Output the (x, y) coordinate of the center of the cell containing the given text.  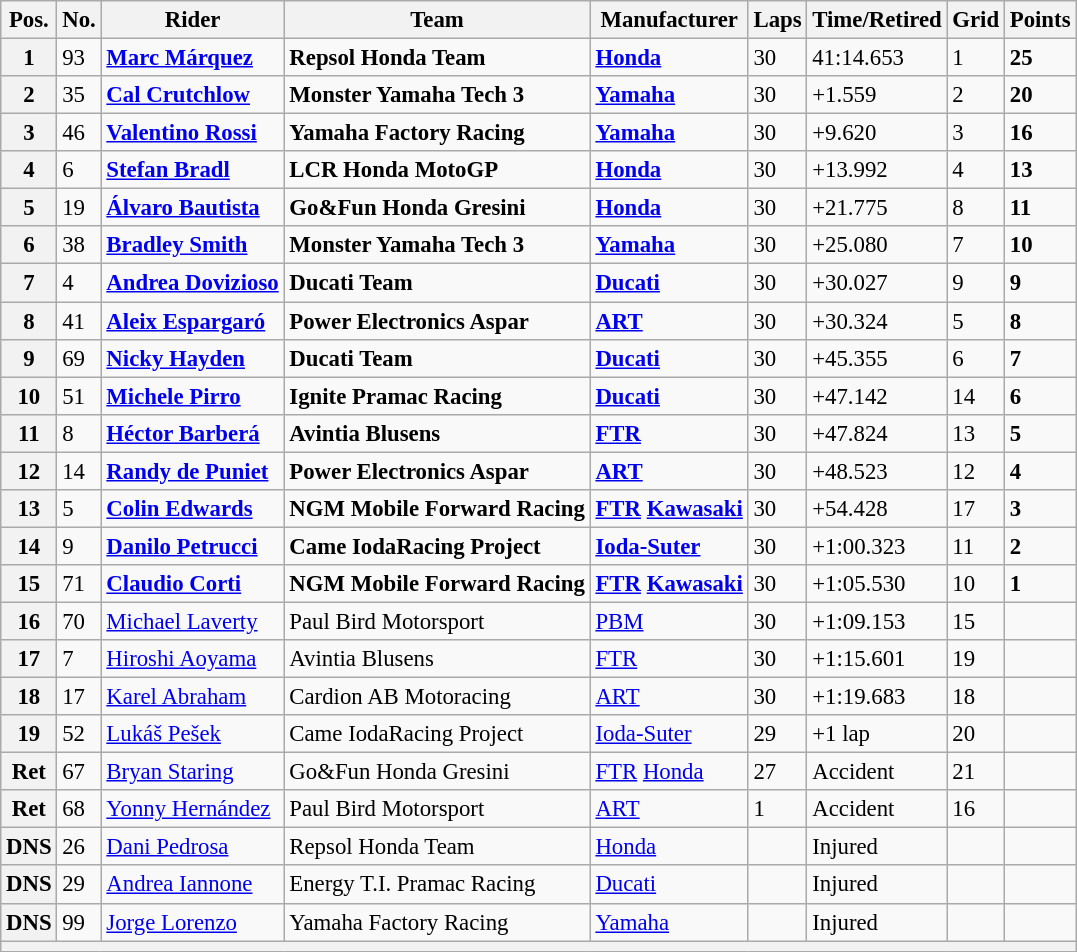
Nicky Hayden (192, 358)
Rider (192, 20)
Andrea Dovizioso (192, 283)
Laps (778, 20)
Álvaro Bautista (192, 208)
51 (79, 396)
21 (976, 772)
Michael Laverty (192, 621)
Time/Retired (877, 20)
Ignite Pramac Racing (437, 396)
No. (79, 20)
+1.559 (877, 95)
Héctor Barberá (192, 433)
41 (79, 321)
+1:19.683 (877, 697)
LCR Honda MotoGP (437, 170)
70 (79, 621)
+30.027 (877, 283)
Valentino Rossi (192, 133)
69 (79, 358)
+47.824 (877, 433)
+54.428 (877, 509)
+1 lap (877, 734)
Jorge Lorenzo (192, 922)
25 (1040, 58)
67 (79, 772)
Karel Abraham (192, 697)
35 (79, 95)
Bryan Staring (192, 772)
Cardion AB Motoracing (437, 697)
99 (79, 922)
PBM (669, 621)
68 (79, 809)
Stefan Bradl (192, 170)
Team (437, 20)
Points (1040, 20)
+25.080 (877, 245)
46 (79, 133)
Colin Edwards (192, 509)
+1:09.153 (877, 621)
+1:05.530 (877, 584)
Michele Pirro (192, 396)
Bradley Smith (192, 245)
38 (79, 245)
Manufacturer (669, 20)
Cal Crutchlow (192, 95)
+13.992 (877, 170)
71 (79, 584)
26 (79, 847)
+47.142 (877, 396)
+9.620 (877, 133)
41:14.653 (877, 58)
27 (778, 772)
Andrea Iannone (192, 885)
Hiroshi Aoyama (192, 659)
+45.355 (877, 358)
Yonny Hernández (192, 809)
+1:15.601 (877, 659)
Pos. (29, 20)
Dani Pedrosa (192, 847)
Danilo Petrucci (192, 546)
+1:00.323 (877, 546)
Aleix Espargaró (192, 321)
Marc Márquez (192, 58)
52 (79, 734)
Claudio Corti (192, 584)
Lukáš Pešek (192, 734)
Grid (976, 20)
Energy T.I. Pramac Racing (437, 885)
FTR Honda (669, 772)
+30.324 (877, 321)
Randy de Puniet (192, 471)
+48.523 (877, 471)
93 (79, 58)
+21.775 (877, 208)
